Output the [x, y] coordinate of the center of the cell containing the given text.  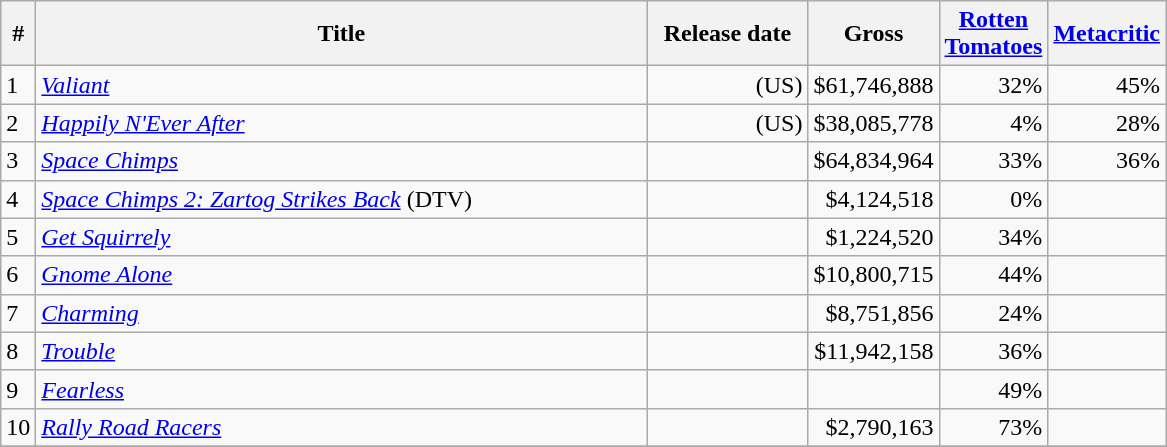
Title [342, 34]
3 [18, 161]
8 [18, 351]
44% [994, 275]
32% [994, 85]
9 [18, 389]
# [18, 34]
$10,800,715 [874, 275]
5 [18, 237]
$61,746,888 [874, 85]
34% [994, 237]
33% [994, 161]
Fearless [342, 389]
4% [994, 123]
Charming [342, 313]
45% [1107, 85]
Space Chimps [342, 161]
7 [18, 313]
Release date [728, 34]
Rotten Tomatoes [994, 34]
73% [994, 427]
24% [994, 313]
$8,751,856 [874, 313]
$1,224,520 [874, 237]
Gross [874, 34]
Valiant [342, 85]
Get Squirrely [342, 237]
Rally Road Racers [342, 427]
$4,124,518 [874, 199]
4 [18, 199]
$11,942,158 [874, 351]
Metacritic [1107, 34]
$64,834,964 [874, 161]
Happily N'Ever After [342, 123]
49% [994, 389]
Trouble [342, 351]
1 [18, 85]
10 [18, 427]
6 [18, 275]
Space Chimps 2: Zartog Strikes Back (DTV) [342, 199]
$38,085,778 [874, 123]
0% [994, 199]
Gnome Alone [342, 275]
2 [18, 123]
28% [1107, 123]
$2,790,163 [874, 427]
